Extract the [x, y] coordinate from the center of the cell holding the provided text.  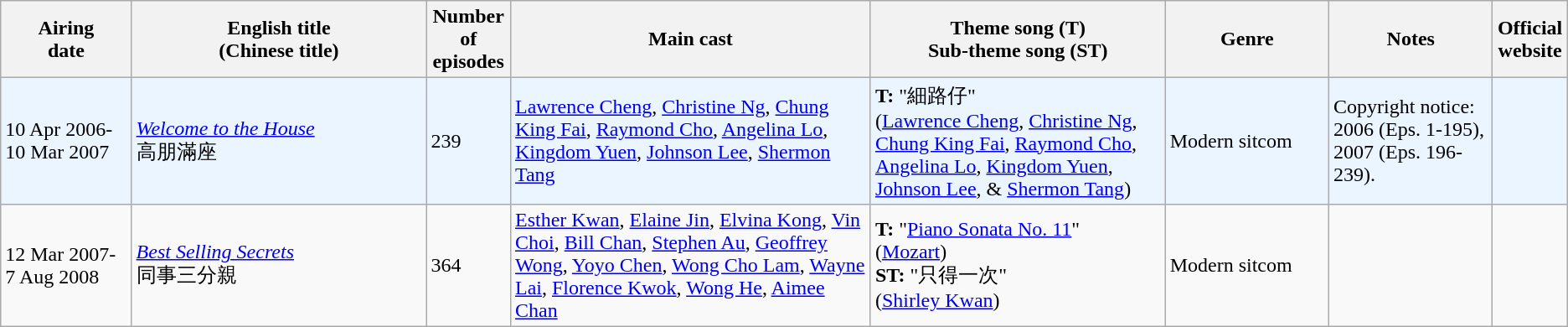
239 [469, 141]
Lawrence Cheng, Christine Ng, Chung King Fai, Raymond Cho, Angelina Lo, Kingdom Yuen, Johnson Lee, Shermon Tang [690, 141]
Genre [1246, 39]
Notes [1411, 39]
Best Selling Secrets 同事三分親 [279, 265]
Welcome to the House 高朋滿座 [279, 141]
Number of episodes [469, 39]
10 Apr 2006-10 Mar 2007 [66, 141]
English title (Chinese title) [279, 39]
12 Mar 2007-7 Aug 2008 [66, 265]
T: "細路仔" (Lawrence Cheng, Christine Ng, Chung King Fai, Raymond Cho, Angelina Lo, Kingdom Yuen, Johnson Lee, & Shermon Tang) [1018, 141]
T: "Piano Sonata No. 11" (Mozart) ST: "只得一次" (Shirley Kwan) [1018, 265]
Official website [1529, 39]
364 [469, 265]
Copyright notice: 2006 (Eps. 1-195), 2007 (Eps. 196-239). [1411, 141]
Main cast [690, 39]
Airingdate [66, 39]
Theme song (T) Sub-theme song (ST) [1018, 39]
